Extract the (X, Y) coordinate from the center of the cell holding the provided text.  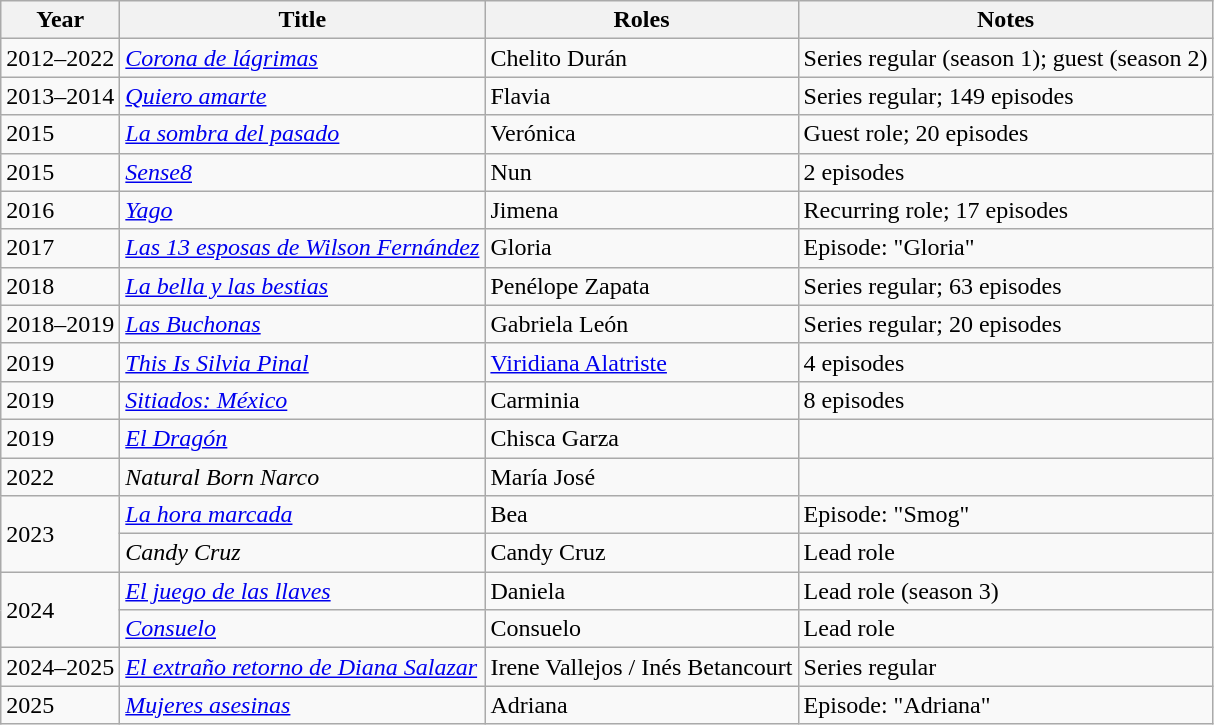
María José (642, 477)
Las Buchonas (302, 324)
2024 (60, 610)
2018 (60, 286)
Corona de lágrimas (302, 58)
Natural Born Narco (302, 477)
Episode: "Adriana" (1006, 705)
El Dragón (302, 438)
Series regular; 63 episodes (1006, 286)
Las 13 esposas de Wilson Fernández (302, 248)
2025 (60, 705)
Sense8 (302, 172)
El extraño retorno de Diana Salazar (302, 667)
Viridiana Alatriste (642, 362)
Irene Vallejos / Inés Betancourt (642, 667)
Recurring role; 17 episodes (1006, 210)
Series regular; 149 episodes (1006, 96)
2016 (60, 210)
Episode: "Smog" (1006, 515)
Series regular (season 1); guest (season 2) (1006, 58)
Daniela (642, 591)
2018–2019 (60, 324)
2023 (60, 534)
Lead role (season 3) (1006, 591)
Notes (1006, 20)
Nun (642, 172)
Penélope Zapata (642, 286)
Roles (642, 20)
Yago (302, 210)
Sitiados: México (302, 400)
Chisca Garza (642, 438)
2024–2025 (60, 667)
La hora marcada (302, 515)
2 episodes (1006, 172)
Chelito Durán (642, 58)
Flavia (642, 96)
Mujeres asesinas (302, 705)
2012–2022 (60, 58)
Gloria (642, 248)
El juego de las llaves (302, 591)
Bea (642, 515)
2013–2014 (60, 96)
Series regular; 20 episodes (1006, 324)
Title (302, 20)
Quiero amarte (302, 96)
2022 (60, 477)
Adriana (642, 705)
Gabriela León (642, 324)
La sombra del pasado (302, 134)
Guest role; 20 episodes (1006, 134)
2017 (60, 248)
Jimena (642, 210)
Carminia (642, 400)
Verónica (642, 134)
La bella y las bestias (302, 286)
Year (60, 20)
4 episodes (1006, 362)
8 episodes (1006, 400)
This Is Silvia Pinal (302, 362)
Episode: "Gloria" (1006, 248)
Series regular (1006, 667)
